Capture the cell that displays the provided text and extract its (X, Y) central coordinate. 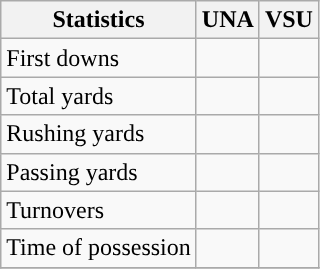
Time of possession (99, 248)
Total yards (99, 96)
Passing yards (99, 172)
First downs (99, 58)
Rushing yards (99, 134)
Statistics (99, 20)
UNA (228, 20)
VSU (288, 20)
Turnovers (99, 210)
